Pinpoint the cell where the given text exists, returning its [x, y] midpoint coordinate. 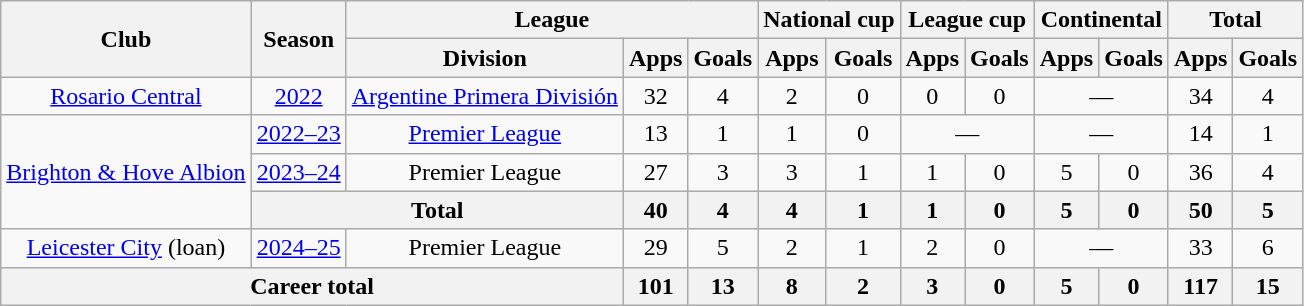
League cup [967, 20]
Brighton & Hove Albion [126, 172]
15 [1268, 286]
32 [655, 96]
2022 [298, 96]
40 [655, 210]
Club [126, 39]
2024–25 [298, 248]
Argentine Primera División [484, 96]
29 [655, 248]
Season [298, 39]
2022–23 [298, 134]
27 [655, 172]
8 [792, 286]
2023–24 [298, 172]
117 [1200, 286]
14 [1200, 134]
Leicester City (loan) [126, 248]
50 [1200, 210]
Career total [312, 286]
Rosario Central [126, 96]
34 [1200, 96]
Division [484, 58]
League [552, 20]
101 [655, 286]
National cup [829, 20]
33 [1200, 248]
6 [1268, 248]
36 [1200, 172]
Continental [1101, 20]
